Detect which cell encompasses the target text, then output its [X, Y] center coordinate. 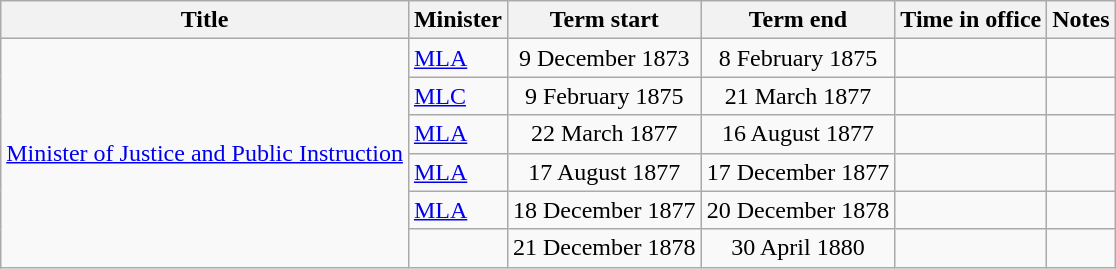
22 March 1877 [604, 134]
Notes [1081, 20]
9 February 1875 [604, 96]
Minister of Justice and Public Instruction [205, 153]
Time in office [971, 20]
Term end [798, 20]
21 December 1878 [604, 248]
9 December 1873 [604, 58]
20 December 1878 [798, 210]
MLC [458, 96]
21 March 1877 [798, 96]
17 August 1877 [604, 172]
18 December 1877 [604, 210]
Term start [604, 20]
17 December 1877 [798, 172]
16 August 1877 [798, 134]
Title [205, 20]
8 February 1875 [798, 58]
Minister [458, 20]
30 April 1880 [798, 248]
